Provide the (X, Y) coordinate of the cell's center where the given text is located.  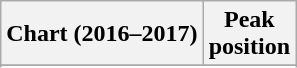
Peakposition (249, 34)
Chart (2016–2017) (102, 34)
